Capture the cell that displays the provided text and extract its (x, y) central coordinate. 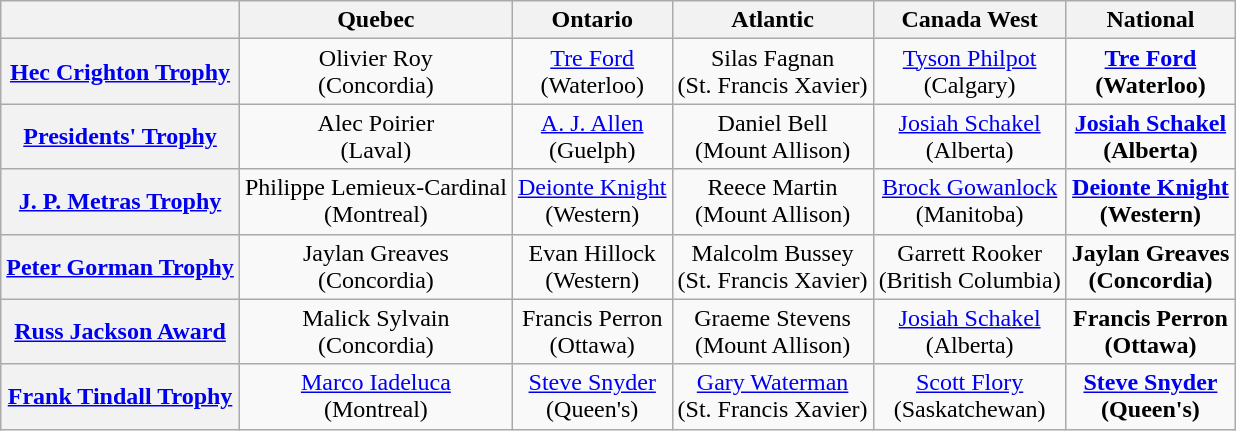
Marco Iadeluca(Montreal) (376, 396)
Alec Poirier(Laval) (376, 136)
Garrett Rooker(British Columbia) (970, 266)
Atlantic (772, 20)
Olivier Roy(Concordia) (376, 72)
Brock Gowanlock(Manitoba) (970, 202)
Gary Waterman(St. Francis Xavier) (772, 396)
Daniel Bell(Mount Allison) (772, 136)
Quebec (376, 20)
Hec Crighton Trophy (120, 72)
Presidents' Trophy (120, 136)
Reece Martin(Mount Allison) (772, 202)
Ontario (592, 20)
Malick Sylvain(Concordia) (376, 332)
Malcolm Bussey(St. Francis Xavier) (772, 266)
Peter Gorman Trophy (120, 266)
Evan Hillock(Western) (592, 266)
Silas Fagnan(St. Francis Xavier) (772, 72)
J. P. Metras Trophy (120, 202)
A. J. Allen(Guelph) (592, 136)
National (1150, 20)
Philippe Lemieux-Cardinal(Montreal) (376, 202)
Canada West (970, 20)
Russ Jackson Award (120, 332)
Graeme Stevens(Mount Allison) (772, 332)
Scott Flory(Saskatchewan) (970, 396)
Tyson Philpot(Calgary) (970, 72)
Frank Tindall Trophy (120, 396)
